Identify which cell holds the provided text, then report its (X, Y) central coordinate. 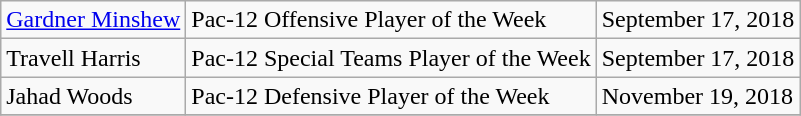
Pac-12 Special Teams Player of the Week (391, 58)
Pac-12 Defensive Player of the Week (391, 96)
Gardner Minshew (94, 20)
Jahad Woods (94, 96)
Travell Harris (94, 58)
November 19, 2018 (698, 96)
Pac-12 Offensive Player of the Week (391, 20)
